Find where the given text appears and provide that cell's center as [x, y] coordinate. 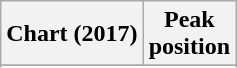
Chart (2017) [72, 34]
Peak position [189, 34]
